Determine the (X, Y) coordinate at the center of the cell enclosing the given text.  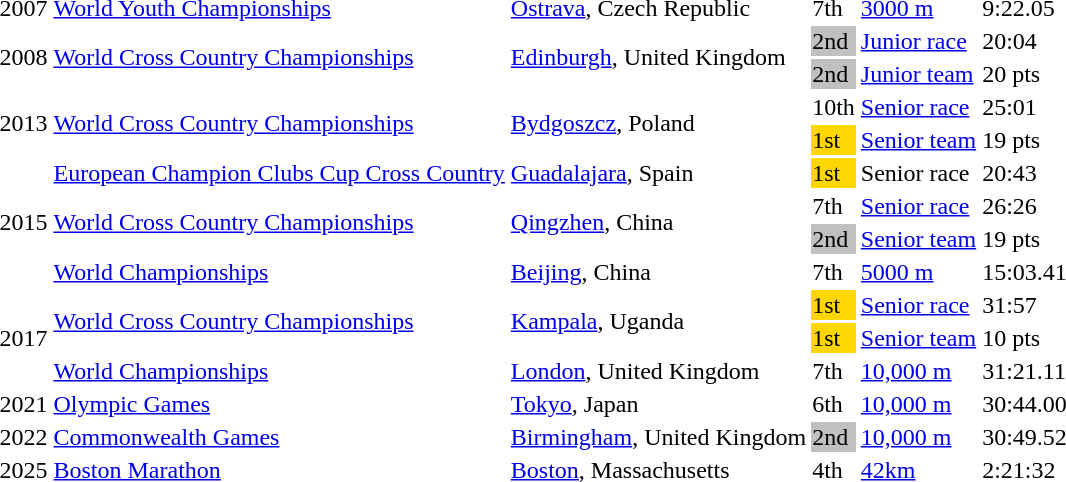
Junior race (918, 41)
London, United Kingdom (658, 371)
5000 m (918, 272)
Commonwealth Games (279, 437)
Beijing, China (658, 272)
Guadalajara, Spain (658, 173)
Bydgoszcz, Poland (658, 124)
European Champion Clubs Cup Cross Country (279, 173)
Qingzhen, China (658, 222)
Edinburgh, United Kingdom (658, 58)
6th (834, 404)
Junior team (918, 74)
10th (834, 107)
Kampala, Uganda (658, 322)
Birmingham, United Kingdom (658, 437)
Olympic Games (279, 404)
Tokyo, Japan (658, 404)
